From the cell containing the given text, extract its center point as [X, Y] coordinate. 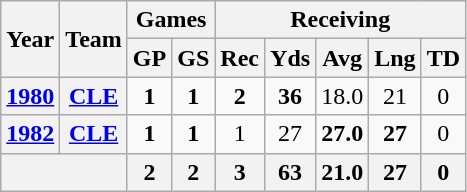
Receiving [340, 20]
TD [443, 58]
21.0 [342, 172]
Yds [290, 58]
21 [395, 96]
Team [94, 39]
Rec [240, 58]
18.0 [342, 96]
Avg [342, 58]
3 [240, 172]
36 [290, 96]
GP [149, 58]
GS [194, 58]
63 [290, 172]
1982 [30, 134]
Year [30, 39]
27.0 [342, 134]
Games [170, 20]
1980 [30, 96]
Lng [395, 58]
